Identify which cell holds the provided text, then report its (x, y) central coordinate. 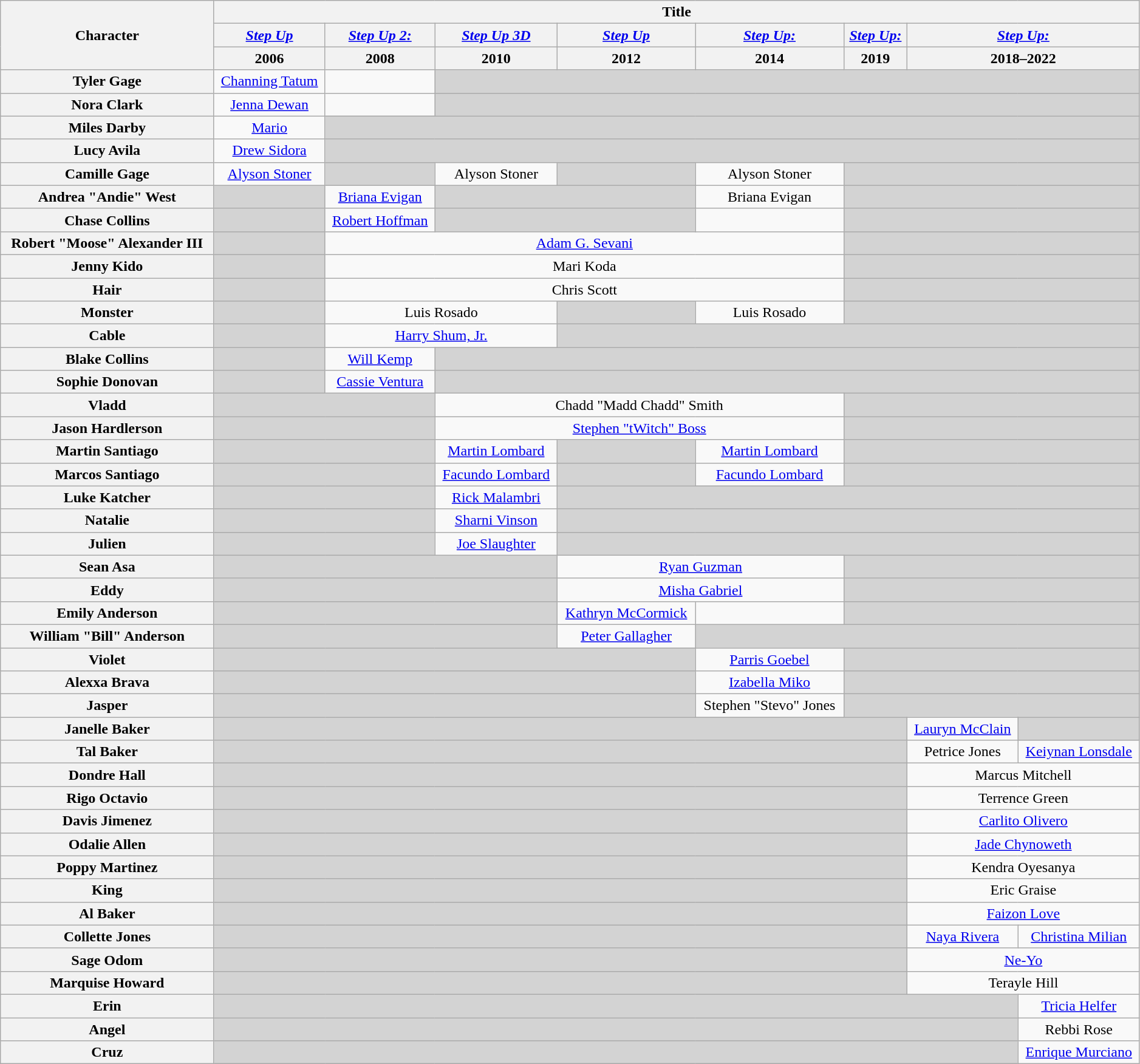
Adam G. Sevani (584, 243)
Peter Gallagher (627, 636)
Janelle Baker (107, 729)
Marcus Mitchell (1023, 775)
Chase Collins (107, 220)
Rebbi Rose (1079, 1029)
Enrique Murciano (1079, 1052)
Kendra Oyesanya (1023, 867)
Ryan Guzman (701, 567)
Eric Graise (1023, 890)
Faizon Love (1023, 913)
Mari Koda (584, 266)
Sean Asa (107, 567)
Lucy Avila (107, 151)
2012 (627, 58)
2014 (770, 58)
Miles Darby (107, 128)
Harry Shum, Jr. (441, 336)
Robert Hoffman (380, 220)
Kathryn McCormick (627, 613)
Luke Katcher (107, 497)
Tricia Helfer (1079, 1006)
Cruz (107, 1052)
2010 (496, 58)
Rick Malambri (496, 497)
Step Up 3D (496, 35)
Julien (107, 544)
Terayle Hill (1023, 983)
Rigo Octavio (107, 798)
Vladd (107, 405)
Jade Chynoweth (1023, 844)
Chadd "Madd Chadd" Smith (639, 405)
Chris Scott (584, 290)
Misha Gabriel (701, 590)
Step Up 2: (380, 35)
2019 (875, 58)
2006 (270, 58)
Marquise Howard (107, 983)
Keiynan Lonsdale (1079, 752)
Robert "Moose" Alexander III (107, 243)
Drew Sidora (270, 151)
Andrea "Andie" West (107, 197)
Tal Baker (107, 752)
Monster (107, 313)
Blake Collins (107, 359)
Jenny Kido (107, 266)
Martin Santiago (107, 451)
Tyler Gage (107, 81)
Dondre Hall (107, 775)
King (107, 890)
Channing Tatum (270, 81)
Nora Clark (107, 104)
Odalie Allen (107, 844)
Lauryn McClain (962, 729)
Al Baker (107, 913)
Natalie (107, 520)
Eddy (107, 590)
Angel (107, 1029)
William "Bill" Anderson (107, 636)
Camille Gage (107, 174)
Sophie Donovan (107, 382)
Poppy Martinez (107, 867)
Terrence Green (1023, 798)
Character (107, 35)
Petrice Jones (962, 752)
Mario (270, 128)
Davis Jimenez (107, 821)
Will Kemp (380, 359)
Alexxa Brava (107, 683)
Izabella Miko (770, 683)
Parris Goebel (770, 659)
Emily Anderson (107, 613)
Cable (107, 336)
Naya Rivera (962, 936)
Carlito Olivero (1023, 821)
Sage Odom (107, 960)
Ne-Yo (1023, 960)
Jenna Dewan (270, 104)
Title (677, 12)
Sharni Vinson (496, 520)
2008 (380, 58)
Erin (107, 1006)
Joe Slaughter (496, 544)
Hair (107, 290)
Marcos Santiago (107, 474)
Stephen "tWitch" Boss (639, 428)
Jason Hardlerson (107, 428)
2018–2022 (1023, 58)
Cassie Ventura (380, 382)
Violet (107, 659)
Collette Jones (107, 936)
Stephen "Stevo" Jones (770, 706)
Jasper (107, 706)
Christina Milian (1079, 936)
